Determine the [x, y] coordinate at the center of the cell enclosing the given text.  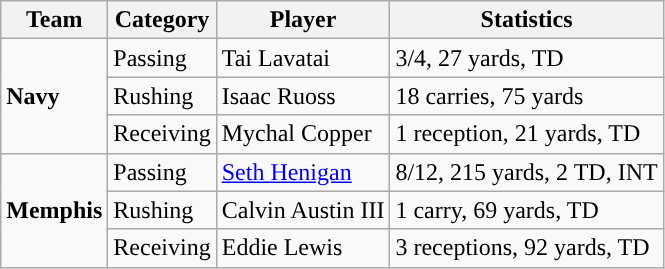
Team [54, 20]
Memphis [54, 210]
Isaac Ruoss [303, 96]
Seth Henigan [303, 172]
Mychal Copper [303, 134]
8/12, 215 yards, 2 TD, INT [526, 172]
Calvin Austin III [303, 210]
1 carry, 69 yards, TD [526, 210]
1 reception, 21 yards, TD [526, 134]
Player [303, 20]
3/4, 27 yards, TD [526, 58]
Tai Lavatai [303, 58]
18 carries, 75 yards [526, 96]
Eddie Lewis [303, 248]
Navy [54, 96]
Category [162, 20]
Statistics [526, 20]
3 receptions, 92 yards, TD [526, 248]
